Return the (x, y) coordinate for the center point of the cell that contains the specified text.  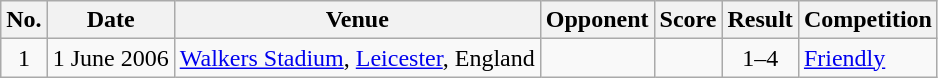
Walkers Stadium, Leicester, England (357, 58)
Date (110, 20)
1–4 (760, 58)
No. (24, 20)
Result (760, 20)
Competition (868, 20)
Opponent (597, 20)
Friendly (868, 58)
Score (688, 20)
1 (24, 58)
Venue (357, 20)
1 June 2006 (110, 58)
